Find where the given text appears and provide that cell's center as (x, y) coordinate. 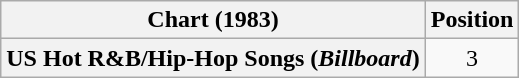
3 (472, 58)
US Hot R&B/Hip-Hop Songs (Billboard) (213, 58)
Position (472, 20)
Chart (1983) (213, 20)
